Return [X, Y] of the center of cell containing provided text 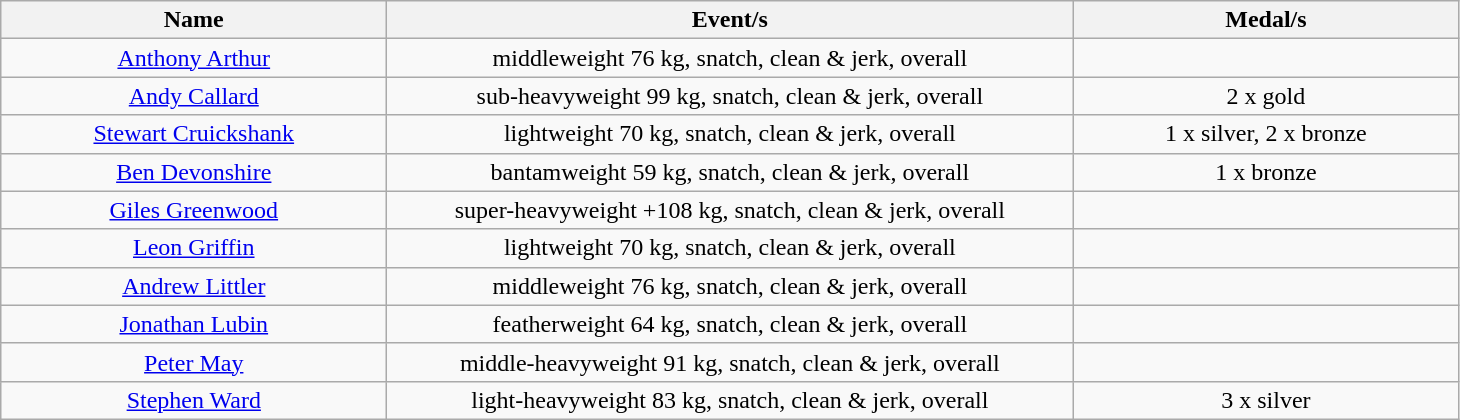
Stewart Cruickshank [194, 134]
2 x gold [1266, 96]
Andrew Littler [194, 286]
Leon Griffin [194, 248]
Name [194, 20]
3 x silver [1266, 400]
bantamweight 59 kg, snatch, clean & jerk, overall [730, 172]
light-heavyweight 83 kg, snatch, clean & jerk, overall [730, 400]
featherweight 64 kg, snatch, clean & jerk, overall [730, 324]
Jonathan Lubin [194, 324]
sub-heavyweight 99 kg, snatch, clean & jerk, overall [730, 96]
1 x silver, 2 x bronze [1266, 134]
Medal/s [1266, 20]
middle-heavyweight 91 kg, snatch, clean & jerk, overall [730, 362]
Andy Callard [194, 96]
Ben Devonshire [194, 172]
Peter May [194, 362]
Giles Greenwood [194, 210]
1 x bronze [1266, 172]
Event/s [730, 20]
Anthony Arthur [194, 58]
Stephen Ward [194, 400]
super-heavyweight +108 kg, snatch, clean & jerk, overall [730, 210]
